Locate the cell with the specified text and output its (X, Y) center coordinate. 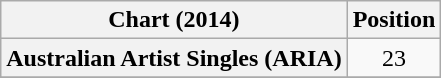
Position (394, 20)
Australian Artist Singles (ARIA) (174, 58)
Chart (2014) (174, 20)
23 (394, 58)
